Locate the cell with the specified text and output its (X, Y) center coordinate. 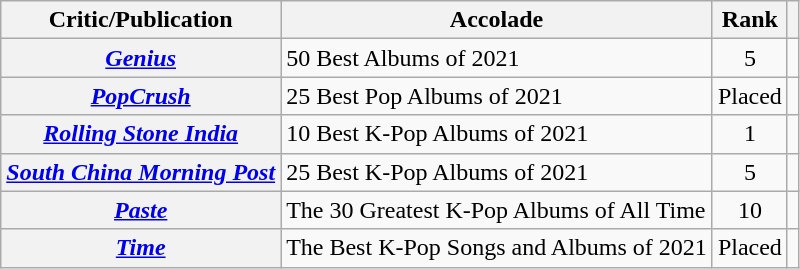
Accolade (497, 20)
The Best K-Pop Songs and Albums of 2021 (497, 248)
10 Best K-Pop Albums of 2021 (497, 134)
1 (750, 134)
10 (750, 210)
Critic/Publication (141, 20)
Rolling Stone India (141, 134)
South China Morning Post (141, 172)
Rank (750, 20)
25 Best K-Pop Albums of 2021 (497, 172)
Genius (141, 58)
PopCrush (141, 96)
25 Best Pop Albums of 2021 (497, 96)
Paste (141, 210)
Time (141, 248)
50 Best Albums of 2021 (497, 58)
The 30 Greatest K-Pop Albums of All Time (497, 210)
